For the text-containing cell, return its midpoint in (X, Y) coordinate format. 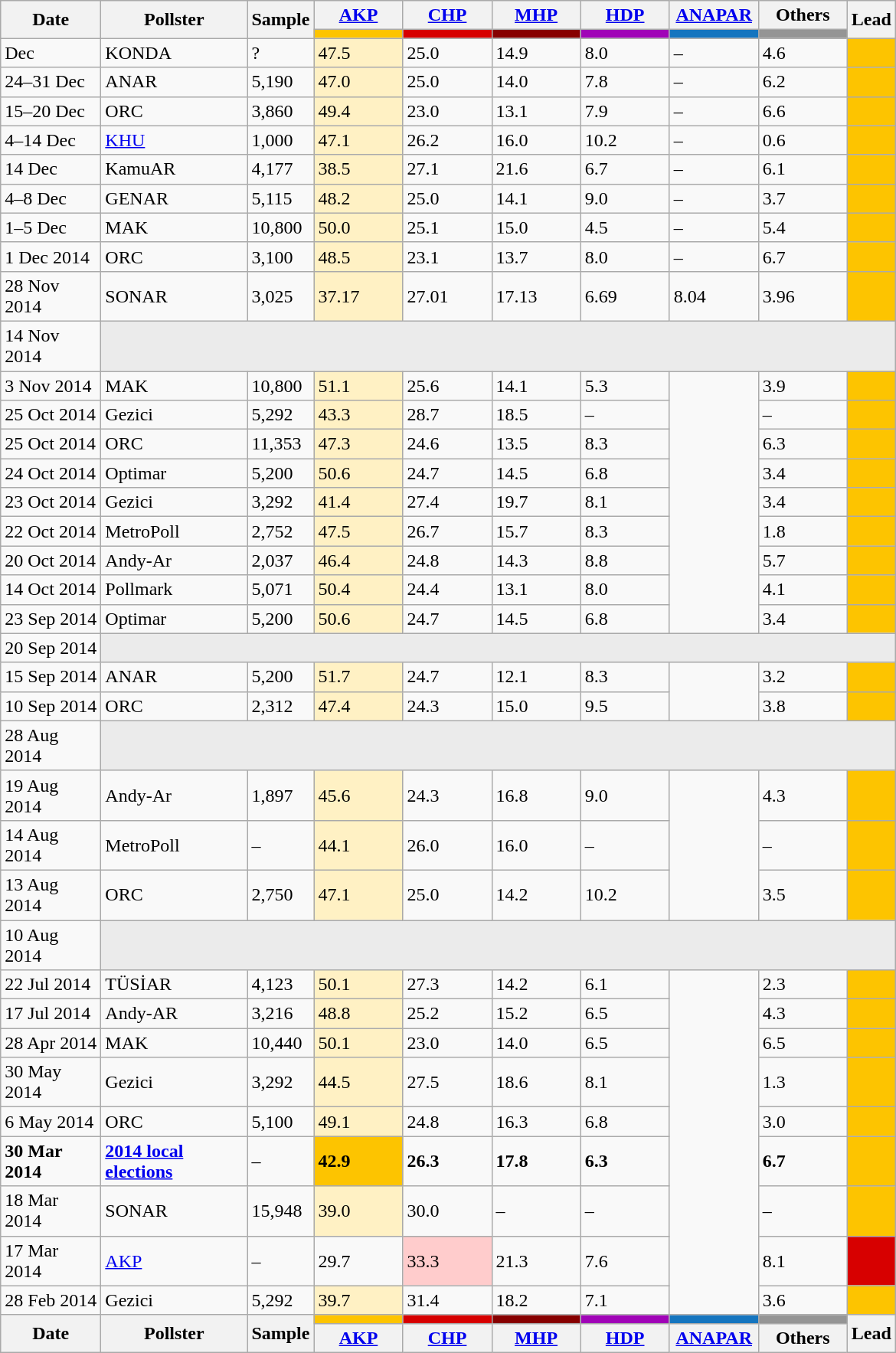
Andy-AR (175, 1014)
24–31 Dec (51, 82)
26.3 (447, 1161)
17 Mar 2014 (51, 1260)
9.5 (625, 706)
23.1 (447, 257)
10,440 (280, 1043)
44.1 (358, 845)
20 Oct 2014 (51, 560)
44.5 (358, 1083)
21.6 (536, 169)
10 Aug 2014 (51, 945)
18 Mar 2014 (51, 1211)
28 Feb 2014 (51, 1300)
4,177 (280, 169)
47.3 (358, 444)
3,025 (280, 296)
51.7 (358, 677)
0.6 (803, 140)
33.3 (447, 1260)
6.2 (803, 82)
3.8 (803, 706)
2014 local elections (175, 1161)
6.6 (803, 111)
4,123 (280, 985)
29.7 (358, 1260)
19.7 (536, 502)
8.8 (625, 560)
49.1 (358, 1122)
KHU (175, 140)
24 Oct 2014 (51, 473)
14.9 (536, 53)
18.6 (536, 1083)
4.6 (803, 53)
3,100 (280, 257)
27.5 (447, 1083)
3.2 (803, 677)
Dec (51, 53)
31.4 (447, 1300)
43.3 (358, 415)
2,750 (280, 894)
1.8 (803, 531)
4.1 (803, 590)
3.9 (803, 385)
8.04 (714, 296)
28 Nov 2014 (51, 296)
17 Jul 2014 (51, 1014)
5.4 (803, 227)
GENAR (175, 198)
Pollmark (175, 590)
26.7 (447, 531)
17.8 (536, 1161)
20 Sep 2014 (51, 648)
42.9 (358, 1161)
3,216 (280, 1014)
22 Jul 2014 (51, 985)
5,071 (280, 590)
7.6 (625, 1260)
27.01 (447, 296)
2,037 (280, 560)
18.2 (536, 1300)
2,312 (280, 706)
17.13 (536, 296)
14.3 (536, 560)
1.3 (803, 1083)
5,190 (280, 82)
14 Nov 2014 (51, 346)
5.7 (803, 560)
50.0 (358, 227)
13.5 (536, 444)
30 Mar 2014 (51, 1161)
11,353 (280, 444)
41.4 (358, 502)
28 Apr 2014 (51, 1043)
22 Oct 2014 (51, 531)
5,100 (280, 1122)
25.1 (447, 227)
15–20 Dec (51, 111)
3.96 (803, 296)
15 Sep 2014 (51, 677)
39.0 (358, 1211)
51.1 (358, 385)
? (280, 53)
46.4 (358, 560)
5.3 (625, 385)
TÜSİAR (175, 985)
10 Sep 2014 (51, 706)
15,948 (280, 1211)
27.1 (447, 169)
24.6 (447, 444)
47.4 (358, 706)
25.2 (447, 1014)
1–5 Dec (51, 227)
28.7 (447, 415)
38.5 (358, 169)
47.0 (358, 82)
18.5 (536, 415)
5,115 (280, 198)
24.4 (447, 590)
4–8 Dec (51, 198)
48.2 (358, 198)
37.17 (358, 296)
3.7 (803, 198)
2,752 (280, 531)
50.4 (358, 590)
19 Aug 2014 (51, 795)
3.0 (803, 1122)
3.5 (803, 894)
7.9 (625, 111)
13.7 (536, 257)
14 Oct 2014 (51, 590)
23 Oct 2014 (51, 502)
27.4 (447, 502)
21.3 (536, 1260)
15.2 (536, 1014)
2.3 (803, 985)
23 Sep 2014 (51, 619)
6.69 (625, 296)
13 Aug 2014 (51, 894)
4–14 Dec (51, 140)
26.0 (447, 845)
6 May 2014 (51, 1122)
14 Aug 2014 (51, 845)
15.7 (536, 531)
48.5 (358, 257)
7.8 (625, 82)
26.2 (447, 140)
3,860 (280, 111)
1 Dec 2014 (51, 257)
12.1 (536, 677)
KONDA (175, 53)
39.7 (358, 1300)
30.0 (447, 1211)
16.8 (536, 795)
25.6 (447, 385)
27.3 (447, 985)
KamuAR (175, 169)
1,000 (280, 140)
49.4 (358, 111)
45.6 (358, 795)
14 Dec (51, 169)
4.5 (625, 227)
28 Aug 2014 (51, 746)
16.3 (536, 1122)
3 Nov 2014 (51, 385)
1,897 (280, 795)
48.8 (358, 1014)
30 May 2014 (51, 1083)
7.1 (625, 1300)
3.6 (803, 1300)
